Pinpoint the cell where the given text exists, returning its (X, Y) midpoint coordinate. 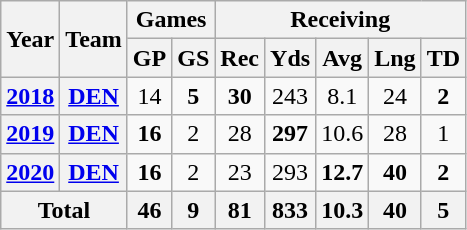
GP (149, 58)
1 (443, 134)
Games (170, 20)
24 (395, 96)
GS (194, 58)
30 (240, 96)
Total (64, 210)
81 (240, 210)
12.7 (342, 172)
9 (194, 210)
2019 (30, 134)
2018 (30, 96)
833 (290, 210)
8.1 (342, 96)
Year (30, 39)
10.6 (342, 134)
Receiving (340, 20)
14 (149, 96)
293 (290, 172)
297 (290, 134)
TD (443, 58)
2020 (30, 172)
10.3 (342, 210)
Lng (395, 58)
243 (290, 96)
Rec (240, 58)
46 (149, 210)
Avg (342, 58)
Team (94, 39)
Yds (290, 58)
23 (240, 172)
